Extract the [x, y] coordinate from the center of the cell holding the provided text.  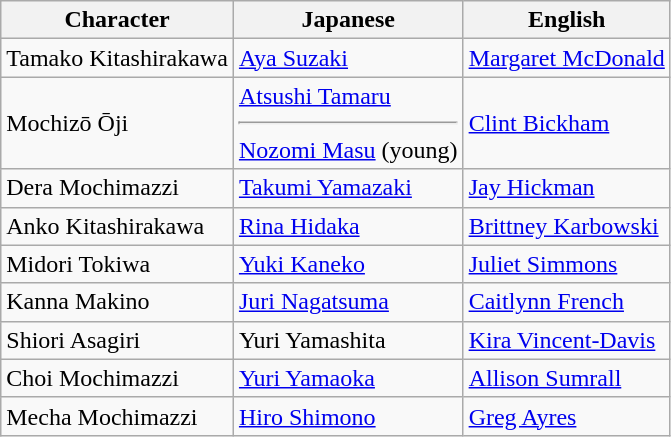
Yuri Yamashita [348, 340]
Shiori Asagiri [118, 340]
Character [118, 20]
Kira Vincent-Davis [566, 340]
Jay Hickman [566, 188]
Dera Mochimazzi [118, 188]
Allison Sumrall [566, 378]
Yuri Yamaoka [348, 378]
Clint Bickham [566, 123]
Tamako Kitashirakawa [118, 58]
Takumi Yamazaki [348, 188]
Hiro Shimono [348, 416]
English [566, 20]
Midori Tokiwa [118, 264]
Rina Hidaka [348, 226]
Greg Ayres [566, 416]
Choi Mochimazzi [118, 378]
Mecha Mochimazzi [118, 416]
Juri Nagatsuma [348, 302]
Atsushi TamaruNozomi Masu (young) [348, 123]
Mochizō Ōji [118, 123]
Brittney Karbowski [566, 226]
Juliet Simmons [566, 264]
Caitlynn French [566, 302]
Yuki Kaneko [348, 264]
Aya Suzaki [348, 58]
Japanese [348, 20]
Anko Kitashirakawa [118, 226]
Margaret McDonald [566, 58]
Kanna Makino [118, 302]
